From the cell containing the given text, extract its center point as [X, Y] coordinate. 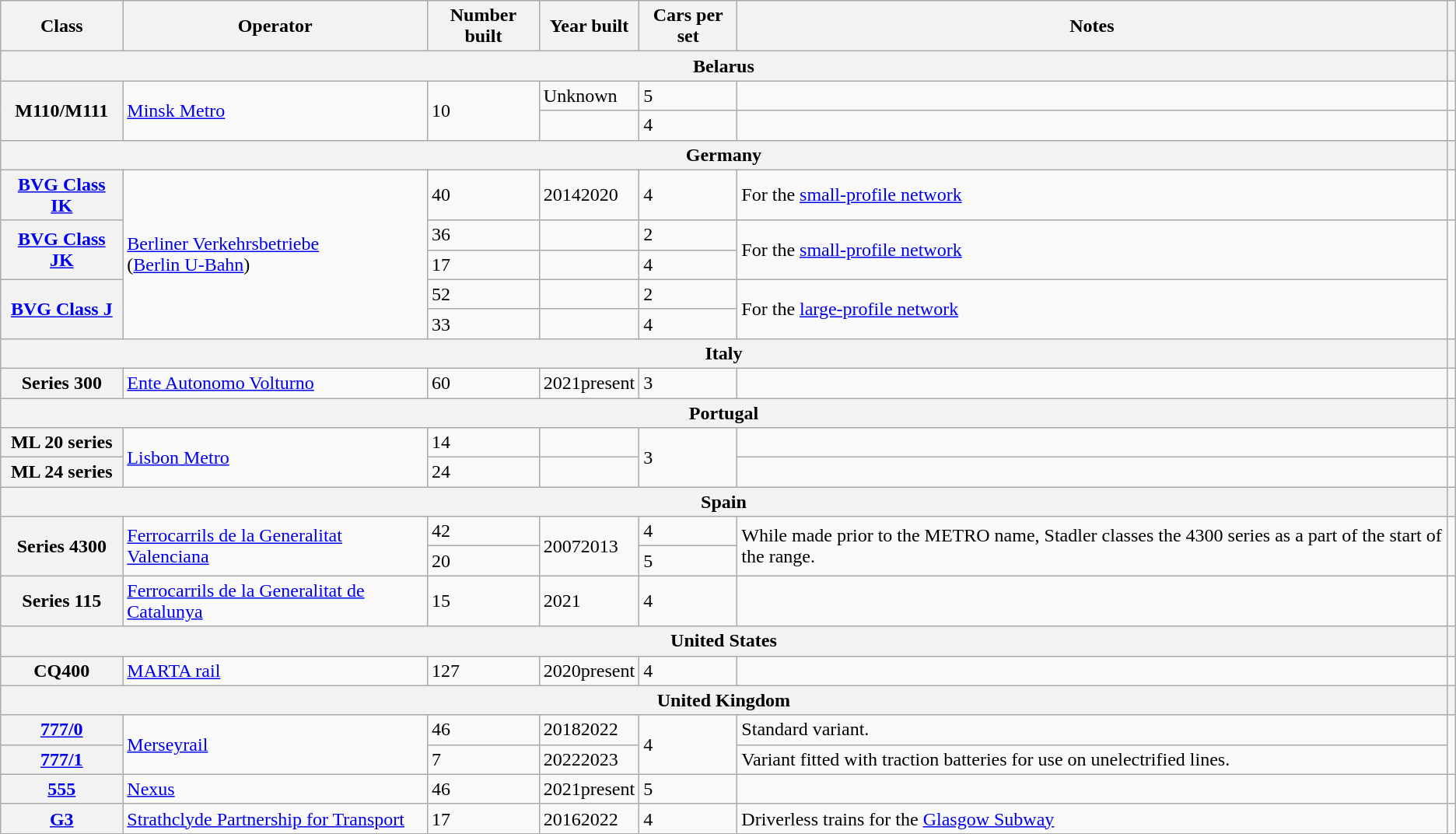
Class [62, 26]
2021 [589, 601]
Lisbon Metro [275, 457]
7 [483, 759]
Year built [589, 26]
Strathclyde Partnership for Transport [275, 818]
60 [483, 383]
Number built [483, 26]
BVG Class IK [62, 194]
20162022 [589, 818]
Cars per set [688, 26]
777/1 [62, 759]
United States [723, 641]
ML 20 series [62, 443]
Unknown [589, 96]
Portugal [723, 413]
555 [62, 789]
G3 [62, 818]
United Kingdom [723, 700]
Variant fitted with traction batteries for use on unelectrified lines. [1092, 759]
Merseyrail [275, 745]
Ferrocarrils de la Generalitat de Catalunya [275, 601]
42 [483, 531]
20182022 [589, 730]
Nexus [275, 789]
Berliner Verkehrsbetriebe(Berlin U-Bahn) [275, 254]
Series 115 [62, 601]
14 [483, 443]
Operator [275, 26]
15 [483, 601]
Belarus [723, 66]
20142020 [589, 194]
Standard variant. [1092, 730]
Minsk Metro [275, 110]
20 [483, 561]
20222023 [589, 759]
24 [483, 472]
Driverless trains for the Glasgow Subway [1092, 818]
33 [483, 324]
Spain [723, 502]
36 [483, 235]
While made prior to the METRO name, Stadler classes the 4300 series as a part of the start of the range. [1092, 546]
M110/M111 [62, 110]
Germany [723, 155]
Ente Autonomo Volturno [275, 383]
40 [483, 194]
ML 24 series [62, 472]
2020present [589, 671]
BVG Class J [62, 309]
10 [483, 110]
127 [483, 671]
Italy [723, 353]
For the large-profile network [1092, 309]
MARTA rail [275, 671]
BVG Class JK [62, 250]
777/0 [62, 730]
Series 4300 [62, 546]
CQ400 [62, 671]
52 [483, 294]
Notes [1092, 26]
Ferrocarrils de la Generalitat Valenciana [275, 546]
Series 300 [62, 383]
20072013 [589, 546]
